Provide the (X, Y) coordinate of the cell's center where the given text is located.  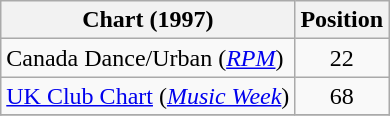
Position (342, 20)
22 (342, 58)
UK Club Chart (Music Week) (148, 96)
68 (342, 96)
Chart (1997) (148, 20)
Canada Dance/Urban (RPM) (148, 58)
